Locate the cell with the specified text and output its [X, Y] center coordinate. 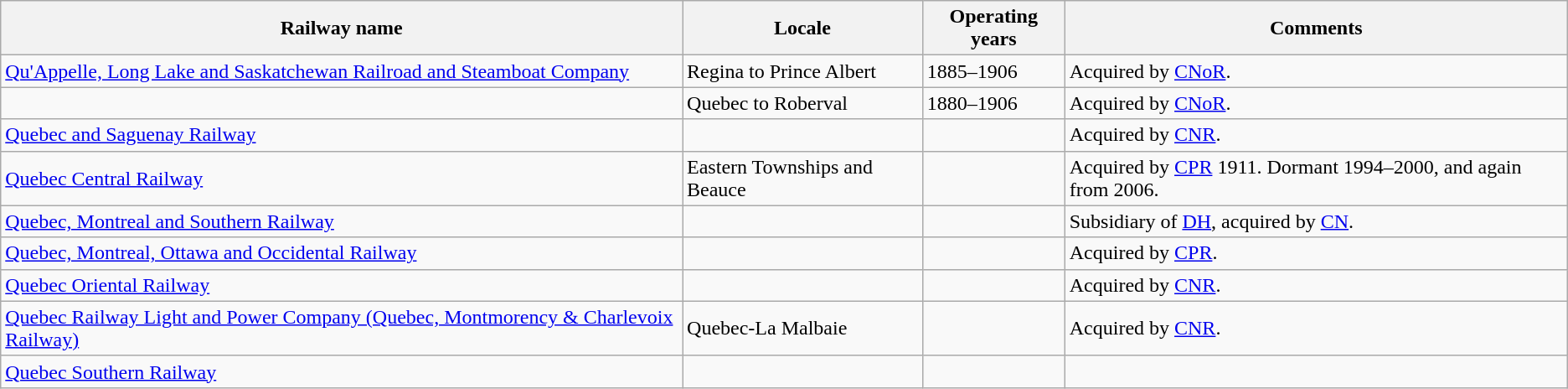
Quebec Oriental Railway [342, 285]
Quebec Railway Light and Power Company (Quebec, Montmorency & Charlevoix Railway) [342, 329]
Subsidiary of DH, acquired by CN. [1316, 221]
Quebec to Roberval [802, 103]
1880–1906 [993, 103]
Railway name [342, 29]
Qu'Appelle, Long Lake and Saskatchewan Railroad and Steamboat Company [342, 71]
Quebec, Montreal, Ottawa and Occidental Railway [342, 253]
Acquired by CPR. [1316, 253]
Quebec-La Malbaie [802, 329]
Quebec Central Railway [342, 178]
Locale [802, 29]
Quebec and Saguenay Railway [342, 135]
Quebec, Montreal and Southern Railway [342, 221]
Comments [1316, 29]
Operating years [993, 29]
Regina to Prince Albert [802, 71]
1885–1906 [993, 71]
Eastern Townships and Beauce [802, 178]
Quebec Southern Railway [342, 371]
Acquired by CPR 1911. Dormant 1994–2000, and again from 2006. [1316, 178]
